Pinpoint the cell where the given text exists, returning its [x, y] midpoint coordinate. 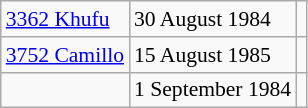
3752 Camillo [65, 55]
30 August 1984 [212, 19]
1 September 1984 [212, 90]
15 August 1985 [212, 55]
3362 Khufu [65, 19]
